Output the [X, Y] coordinate of the center of the cell containing the given text.  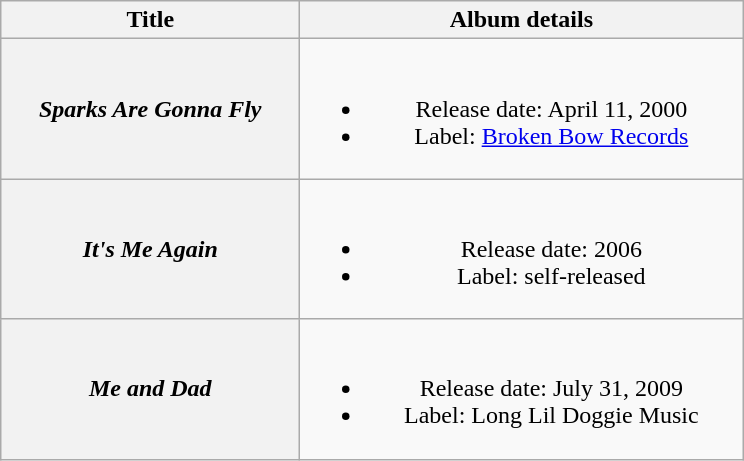
Sparks Are Gonna Fly [150, 109]
It's Me Again [150, 249]
Release date: April 11, 2000Label: Broken Bow Records [522, 109]
Album details [522, 20]
Release date: 2006Label: self-released [522, 249]
Title [150, 20]
Me and Dad [150, 389]
Release date: July 31, 2009Label: Long Lil Doggie Music [522, 389]
